Locate the cell with the specified text and output its [X, Y] center coordinate. 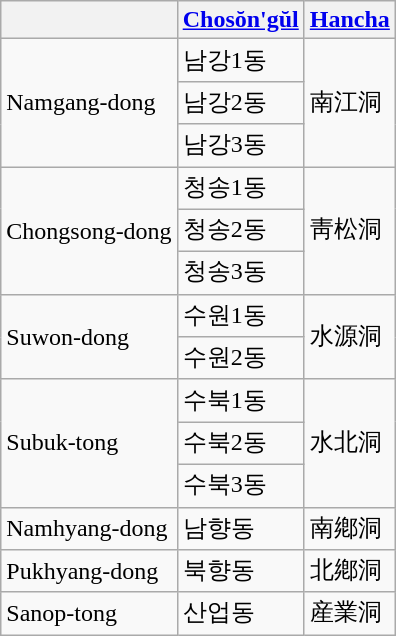
청송2동 [240, 230]
Namgang-dong [89, 103]
남강1동 [240, 60]
수원1동 [240, 316]
南鄕洞 [350, 528]
북향동 [240, 572]
北鄕洞 [350, 572]
産業洞 [350, 614]
수북2동 [240, 444]
水北洞 [350, 443]
수북1동 [240, 400]
수원2동 [240, 358]
수북3동 [240, 486]
Subuk-tong [89, 443]
水源洞 [350, 336]
Chosŏn'gŭl [240, 20]
Suwon-dong [89, 336]
靑松洞 [350, 230]
남강3동 [240, 146]
Hancha [350, 20]
Chongsong-dong [89, 230]
Sanop-tong [89, 614]
南江洞 [350, 103]
Namhyang-dong [89, 528]
Pukhyang-dong [89, 572]
남강2동 [240, 102]
산업동 [240, 614]
남향동 [240, 528]
청송1동 [240, 188]
청송3동 [240, 274]
